Extract the [X, Y] coordinate from the center of the cell holding the provided text.  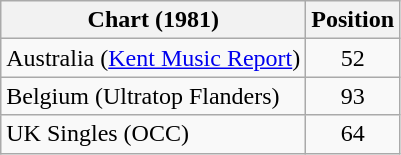
Belgium (Ultratop Flanders) [154, 96]
Australia (Kent Music Report) [154, 58]
Chart (1981) [154, 20]
64 [353, 134]
93 [353, 96]
Position [353, 20]
52 [353, 58]
UK Singles (OCC) [154, 134]
